Detect which cell encompasses the target text, then output its (x, y) center coordinate. 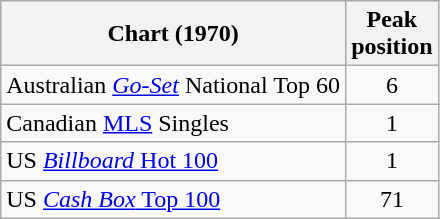
Australian Go-Set National Top 60 (174, 85)
71 (392, 199)
US Billboard Hot 100 (174, 161)
Chart (1970) (174, 34)
Canadian MLS Singles (174, 123)
US Cash Box Top 100 (174, 199)
6 (392, 85)
Peakposition (392, 34)
